Extract the (x, y) coordinate from the center of the cell holding the provided text.  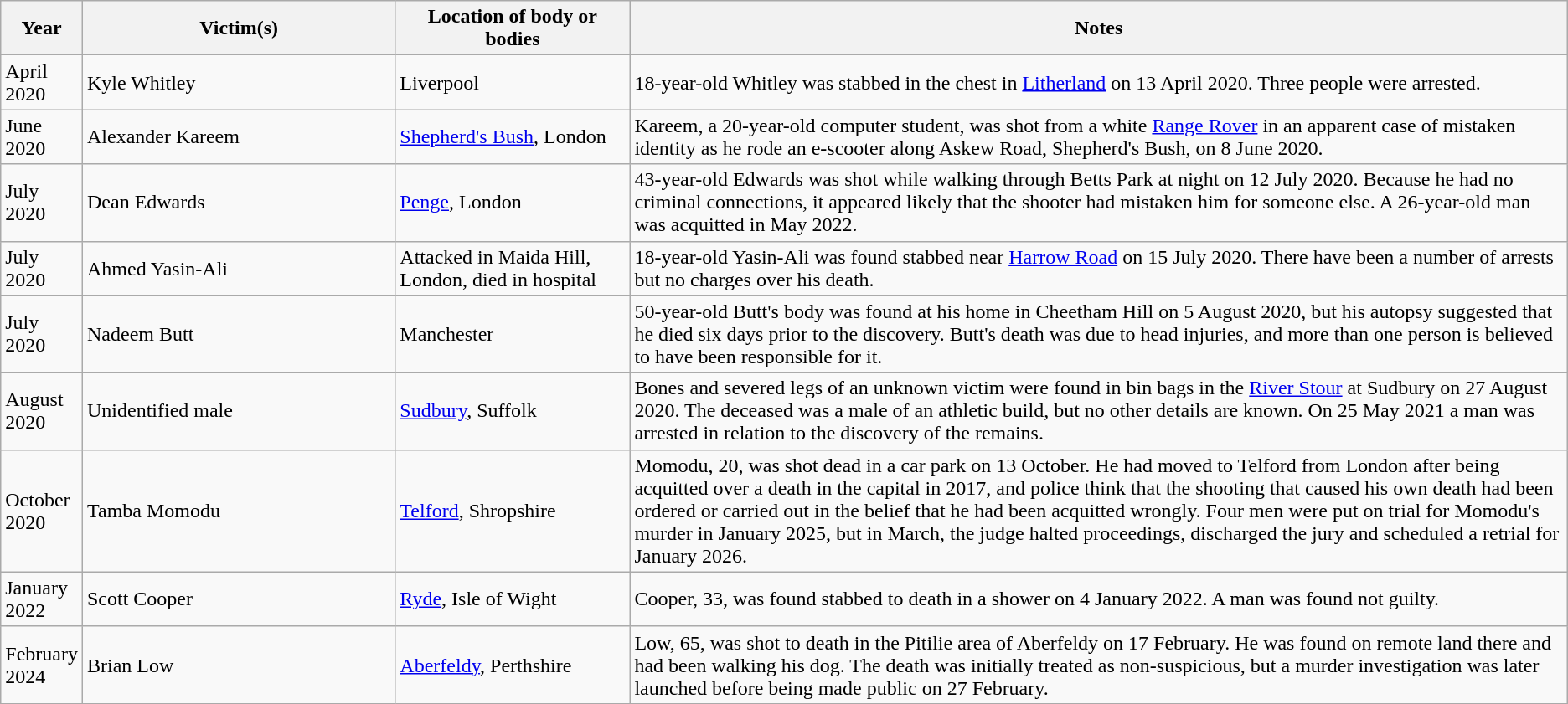
June 2020 (42, 137)
Notes (1099, 28)
Liverpool (513, 82)
Manchester (513, 334)
18-year-old Whitley was stabbed in the chest in Litherland on 13 April 2020. Three people were arrested. (1099, 82)
Alexander Kareem (238, 137)
Cooper, 33, was found stabbed to death in a shower on 4 January 2022. A man was found not guilty. (1099, 599)
Location of body or bodies (513, 28)
Victim(s) (238, 28)
Telford, Shropshire (513, 511)
Ryde, Isle of Wight (513, 599)
October 2020 (42, 511)
Aberfeldy, Perthshire (513, 665)
April 2020 (42, 82)
Attacked in Maida Hill, London, died in hospital (513, 268)
Year (42, 28)
Unidentified male (238, 411)
Brian Low (238, 665)
Penge, London (513, 203)
Tamba Momodu (238, 511)
January 2022 (42, 599)
Dean Edwards (238, 203)
Kyle Whitley (238, 82)
Ahmed Yasin-Ali (238, 268)
Sudbury, Suffolk (513, 411)
February 2024 (42, 665)
Scott Cooper (238, 599)
Nadeem Butt (238, 334)
Shepherd's Bush, London (513, 137)
August 2020 (42, 411)
18-year-old Yasin-Ali was found stabbed near Harrow Road on 15 July 2020. There have been a number of arrests but no charges over his death. (1099, 268)
